Determine the (X, Y) coordinate at the center of the cell enclosing the given text.  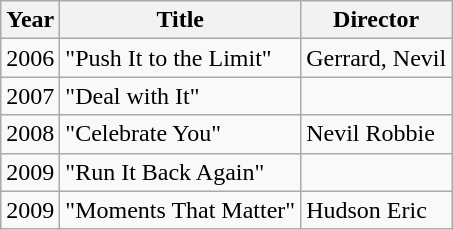
2007 (30, 96)
2006 (30, 58)
"Celebrate You" (180, 134)
"Moments That Matter" (180, 210)
Nevil Robbie (376, 134)
"Push It to the Limit" (180, 58)
"Deal with It" (180, 96)
Year (30, 20)
Director (376, 20)
"Run It Back Again" (180, 172)
Hudson Eric (376, 210)
Title (180, 20)
2008 (30, 134)
Gerrard, Nevil (376, 58)
